Pinpoint the cell where the given text exists, returning its [x, y] midpoint coordinate. 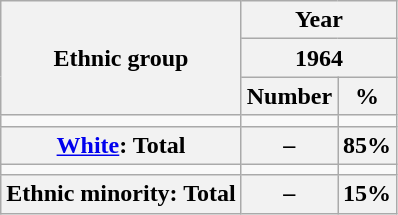
Ethnic group [121, 58]
Ethnic minority: Total [121, 194]
% [368, 96]
White: Total [121, 145]
85% [368, 145]
1964 [318, 58]
Year [318, 20]
15% [368, 194]
Number [289, 96]
